From the cell containing the given text, extract its center point as [X, Y] coordinate. 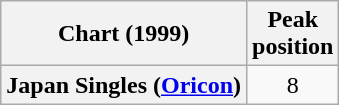
Chart (1999) [124, 34]
Peakposition [293, 34]
8 [293, 85]
Japan Singles (Oricon) [124, 85]
